Locate the cell with the specified text and output its (x, y) center coordinate. 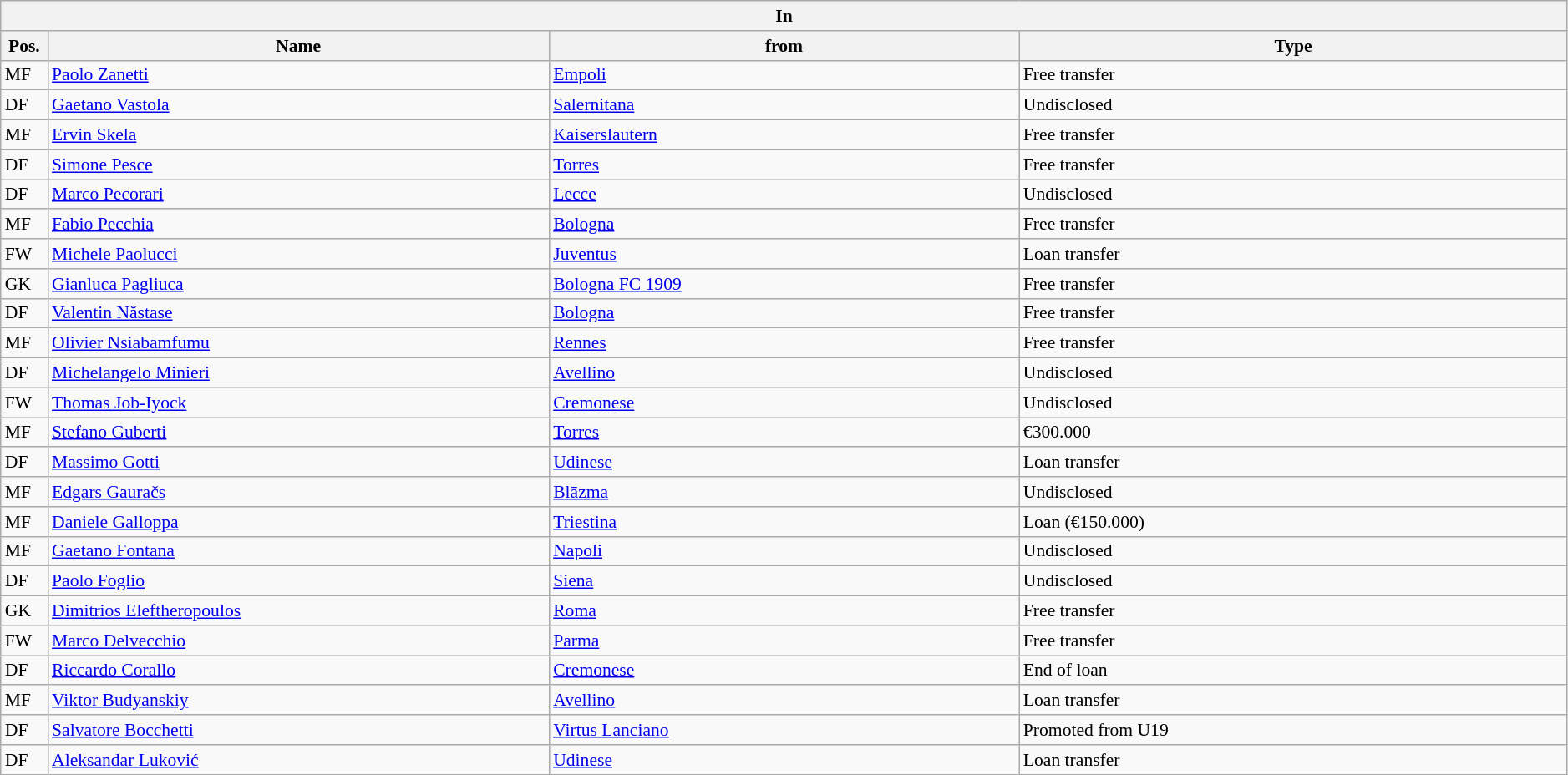
Edgars Gauračs (298, 492)
Triestina (784, 522)
Gaetano Fontana (298, 551)
Loan (€150.000) (1293, 522)
Roma (784, 611)
€300.000 (1293, 433)
Massimo Gotti (298, 463)
Name (298, 46)
Salernitana (784, 105)
Bologna FC 1909 (784, 284)
Fabio Pecchia (298, 225)
Daniele Galloppa (298, 522)
Siena (784, 581)
Rennes (784, 343)
Marco Pecorari (298, 195)
Empoli (784, 75)
Promoted from U19 (1293, 730)
Aleksandar Luković (298, 760)
Virtus Lanciano (784, 730)
Dimitrios Eleftheropoulos (298, 611)
In (784, 16)
Ervin Skela (298, 135)
End of loan (1293, 671)
Pos. (24, 46)
Simone Pesce (298, 165)
Lecce (784, 195)
Thomas Job-Iyock (298, 403)
Viktor Budyanskiy (298, 701)
Michelangelo Minieri (298, 373)
Salvatore Bocchetti (298, 730)
Napoli (784, 551)
Juventus (784, 254)
from (784, 46)
Paolo Zanetti (298, 75)
Michele Paolucci (298, 254)
Blāzma (784, 492)
Parma (784, 641)
Valentin Năstase (298, 313)
Stefano Guberti (298, 433)
Paolo Foglio (298, 581)
Riccardo Corallo (298, 671)
Kaiserslautern (784, 135)
Type (1293, 46)
Gianluca Pagliuca (298, 284)
Olivier Nsiabamfumu (298, 343)
Gaetano Vastola (298, 105)
Marco Delvecchio (298, 641)
